Capture the cell that displays the provided text and extract its (X, Y) central coordinate. 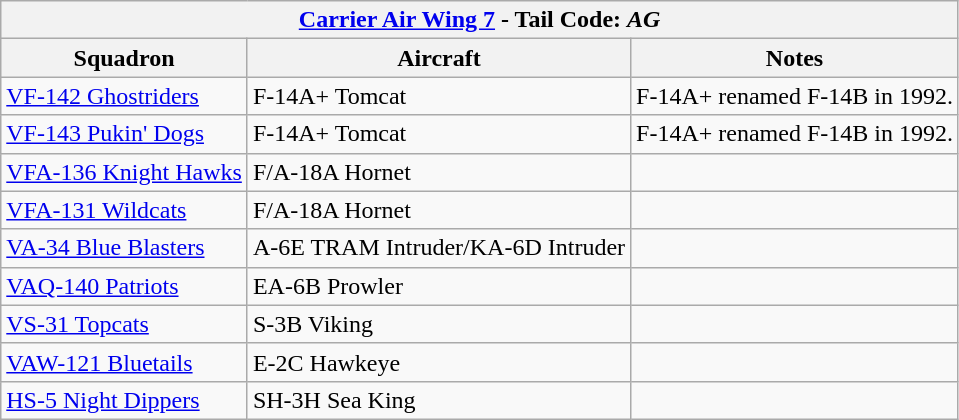
A-6E TRAM Intruder/KA-6D Intruder (438, 248)
VFA-136 Knight Hawks (124, 172)
VA-34 Blue Blasters (124, 248)
VF-142 Ghostriders (124, 96)
EA-6B Prowler (438, 286)
VFA-131 Wildcats (124, 210)
VS-31 Topcats (124, 324)
VAW-121 Bluetails (124, 362)
Squadron (124, 58)
E-2C Hawkeye (438, 362)
S-3B Viking (438, 324)
VAQ-140 Patriots (124, 286)
HS-5 Night Dippers (124, 400)
Notes (795, 58)
VF-143 Pukin' Dogs (124, 134)
Aircraft (438, 58)
Carrier Air Wing 7 - Tail Code: AG (480, 20)
SH-3H Sea King (438, 400)
